Capture the cell that displays the provided text and extract its [X, Y] central coordinate. 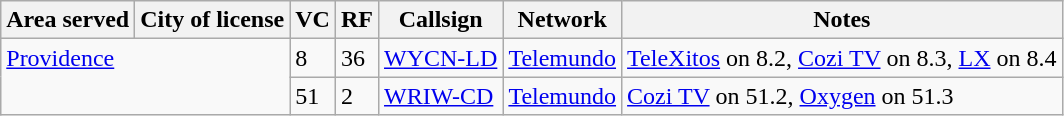
TeleXitos on 8.2, Cozi TV on 8.3, LX on 8.4 [842, 58]
Cozi TV on 51.2, Oxygen on 51.3 [842, 96]
City of license [212, 20]
2 [356, 96]
Providence [146, 77]
Callsign [440, 20]
Notes [842, 20]
RF [356, 20]
Network [562, 20]
51 [313, 96]
WRIW-CD [440, 96]
36 [356, 58]
Area served [68, 20]
VC [313, 20]
WYCN-LD [440, 58]
8 [313, 58]
